Search for the cell housing the specified text and yield its [X, Y] center coordinate. 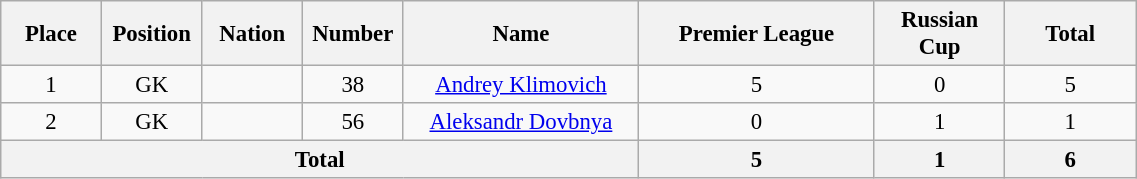
Russian Cup [940, 34]
Nation [252, 34]
Aleksandr Dovbnya [521, 122]
56 [354, 122]
Number [354, 34]
6 [1070, 160]
2 [52, 122]
Premier League [757, 34]
Andrey Klimovich [521, 85]
Name [521, 34]
Place [52, 34]
Position [152, 34]
38 [354, 85]
